Output the (x, y) coordinate of the center of the cell containing the given text.  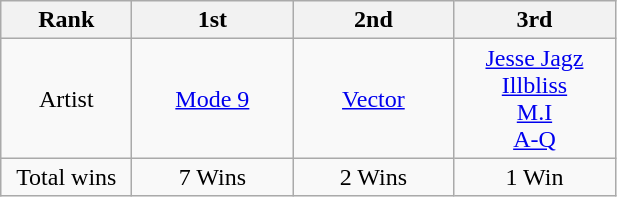
Vector (374, 98)
3rd (534, 20)
1 Win (534, 177)
2 Wins (374, 177)
Artist (66, 98)
Rank (66, 20)
Mode 9 (212, 98)
1st (212, 20)
Jesse JagzIllblissM.IA-Q (534, 98)
7 Wins (212, 177)
Total wins (66, 177)
2nd (374, 20)
